Search for the cell housing the specified text and yield its (X, Y) center coordinate. 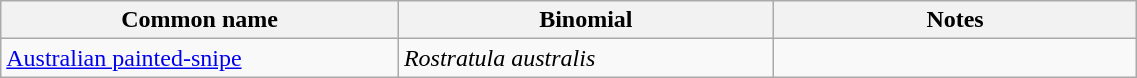
Australian painted-snipe (200, 58)
Rostratula australis (586, 58)
Common name (200, 20)
Notes (955, 20)
Binomial (586, 20)
